Return [x, y] of the center of cell containing provided text 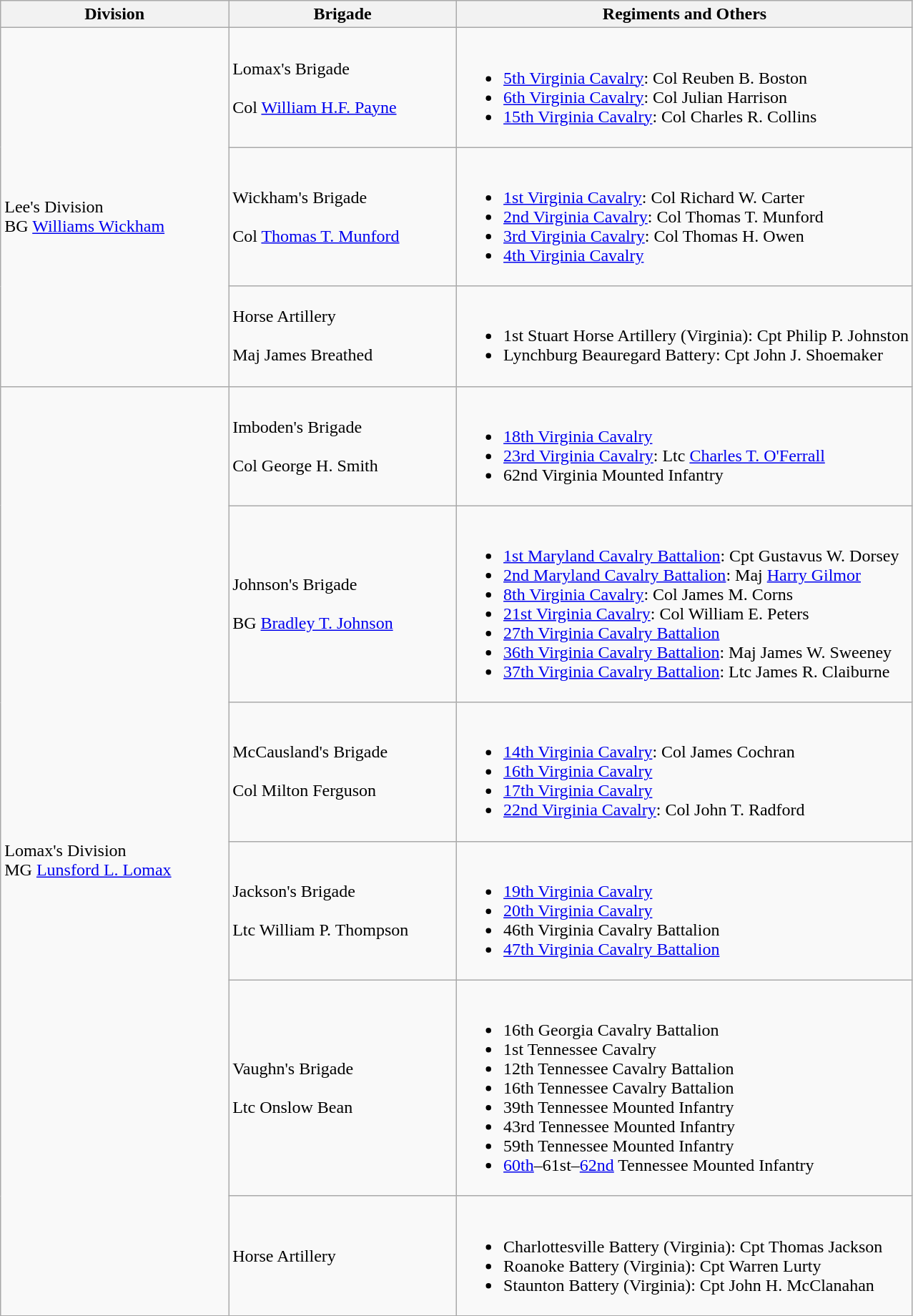
McCausland's Brigade Col Milton Ferguson [343, 772]
Horse Artillery [343, 1256]
18th Virginia Cavalry23rd Virginia Cavalry: Ltc Charles T. O'Ferrall62nd Virginia Mounted Infantry [685, 446]
1st Stuart Horse Artillery (Virginia): Cpt Philip P. JohnstonLynchburg Beauregard Battery: Cpt John J. Shoemaker [685, 336]
Jackson's Brigade Ltc William P. Thompson [343, 910]
Lomax's Brigade Col William H.F. Payne [343, 87]
14th Virginia Cavalry: Col James Cochran16th Virginia Cavalry17th Virginia Cavalry22nd Virginia Cavalry: Col John T. Radford [685, 772]
Imboden's Brigade Col George H. Smith [343, 446]
Charlottesville Battery (Virginia): Cpt Thomas JacksonRoanoke Battery (Virginia): Cpt Warren LurtyStaunton Battery (Virginia): Cpt John H. McClanahan [685, 1256]
Division [114, 14]
Vaughn's Brigade Ltc Onslow Bean [343, 1088]
19th Virginia Cavalry20th Virginia Cavalry46th Virginia Cavalry Battalion47th Virginia Cavalry Battalion [685, 910]
Johnson's Brigade BG Bradley T. Johnson [343, 604]
1st Virginia Cavalry: Col Richard W. Carter2nd Virginia Cavalry: Col Thomas T. Munford3rd Virginia Cavalry: Col Thomas H. Owen4th Virginia Cavalry [685, 217]
Wickham's Brigade Col Thomas T. Munford [343, 217]
Brigade [343, 14]
5th Virginia Cavalry: Col Reuben B. Boston6th Virginia Cavalry: Col Julian Harrison15th Virginia Cavalry: Col Charles R. Collins [685, 87]
Lee's Division BG Williams Wickham [114, 207]
Horse Artillery Maj James Breathed [343, 336]
Lomax's Division MG Lunsford L. Lomax [114, 851]
Regiments and Others [685, 14]
